Detect which cell encompasses the target text, then output its (X, Y) center coordinate. 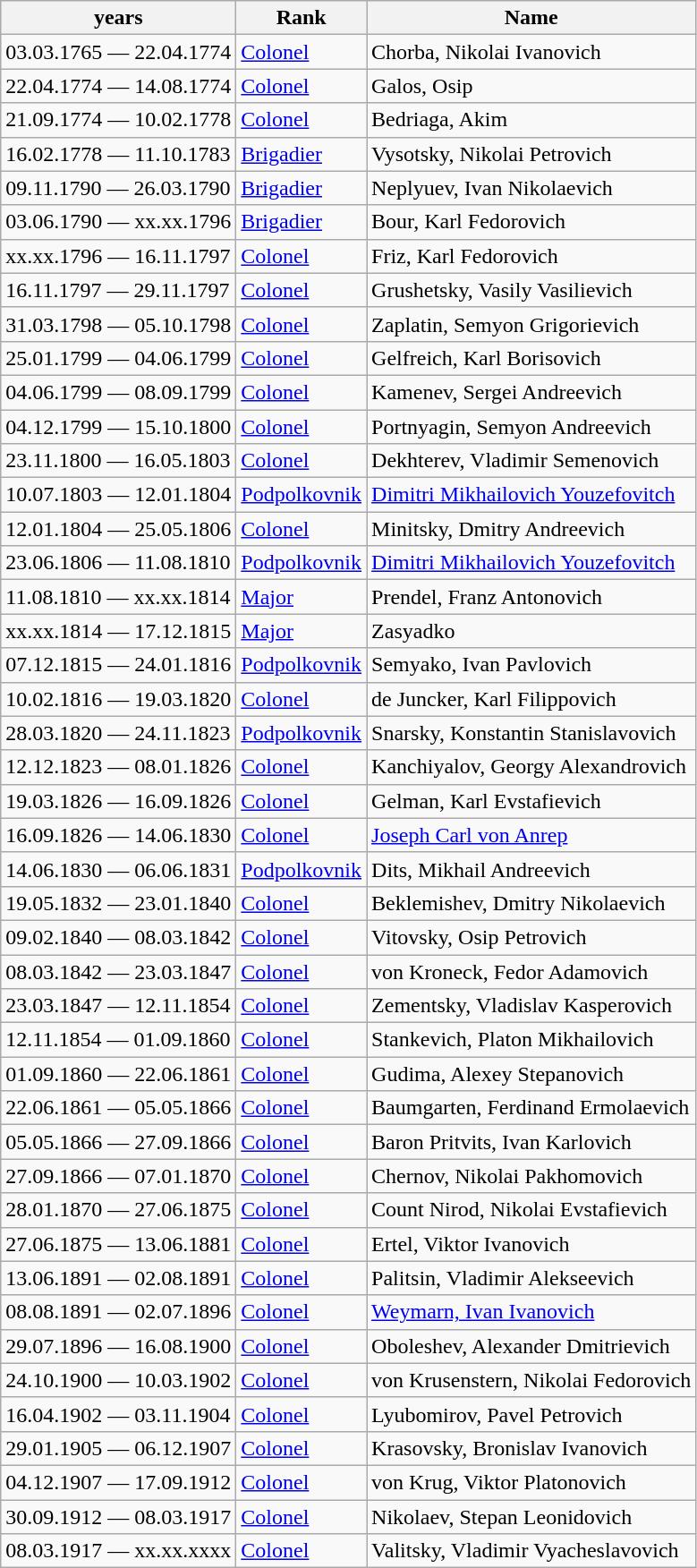
23.11.1800 — 16.05.1803 (118, 461)
Ertel, Viktor Ivanovich (531, 1244)
28.03.1820 — 24.11.1823 (118, 733)
Baron Pritvits, Ivan Karlovich (531, 1142)
хх.хх.1814 — 17.12.1815 (118, 631)
Prendel, Franz Antonovich (531, 597)
12.12.1823 — 08.01.1826 (118, 767)
Semyako, Ivan Pavlovich (531, 665)
Gelfreich, Karl Borisovich (531, 358)
Gudima, Alexey Stepanovich (531, 1074)
Grushetsky, Vasily Vasilievich (531, 290)
Snarsky, Konstantin Stanislavovich (531, 733)
Baumgarten, Ferdinand Ermolaevich (531, 1108)
04.06.1799 — 08.09.1799 (118, 392)
29.01.1905 — 06.12.1907 (118, 1448)
Weymarn, Ivan Ivanovich (531, 1312)
05.05.1866 — 27.09.1866 (118, 1142)
Chernov, Nikolai Pakhomovich (531, 1176)
31.03.1798 — 05.10.1798 (118, 324)
Nikolaev, Stepan Leonidovich (531, 1517)
12.01.1804 — 25.05.1806 (118, 529)
29.07.1896 — 16.08.1900 (118, 1346)
Chorba, Nikolai Ivanovich (531, 52)
08.03.1917 — хх.хх.хххх (118, 1551)
28.01.1870 — 27.06.1875 (118, 1210)
Galos, Osip (531, 86)
30.09.1912 — 08.03.1917 (118, 1517)
von Krug, Viktor Platonovich (531, 1482)
Gelman, Karl Evstafievich (531, 801)
Neplyuev, Ivan Nikolaevich (531, 188)
Bour, Karl Fedorovich (531, 222)
Vysotsky, Nikolai Petrovich (531, 154)
de Juncker, Karl Filippovich (531, 699)
14.06.1830 — 06.06.1831 (118, 869)
Krasovsky, Bronislav Ivanovich (531, 1448)
08.08.1891 — 02.07.1896 (118, 1312)
Beklemishev, Dmitry Nikolaevich (531, 903)
Vitovsky, Osip Petrovich (531, 937)
19.05.1832 — 23.01.1840 (118, 903)
Kanchiyalov, Georgy Alexandrovich (531, 767)
23.06.1806 — 11.08.1810 (118, 563)
Friz, Karl Fedorovich (531, 256)
12.11.1854 — 01.09.1860 (118, 1040)
22.06.1861 — 05.05.1866 (118, 1108)
09.11.1790 — 26.03.1790 (118, 188)
27.09.1866 — 07.01.1870 (118, 1176)
27.06.1875 — 13.06.1881 (118, 1244)
von Krusenstern, Nikolai Fedorovich (531, 1380)
Kamenev, Sergei Andreevich (531, 392)
Portnyagin, Semyon Andreevich (531, 427)
Zementsky, Vladislav Kasperovich (531, 1006)
07.12.1815 — 24.01.1816 (118, 665)
21.09.1774 — 10.02.1778 (118, 120)
16.09.1826 — 14.06.1830 (118, 835)
16.11.1797 — 29.11.1797 (118, 290)
Bedriaga, Akim (531, 120)
Zasyadko (531, 631)
04.12.1907 — 17.09.1912 (118, 1482)
Oboleshev, Alexander Dmitrievich (531, 1346)
Stankevich, Platon Mikhailovich (531, 1040)
24.10.1900 — 10.03.1902 (118, 1380)
10.02.1816 — 19.03.1820 (118, 699)
16.02.1778 — 11.10.1783 (118, 154)
23.03.1847 — 12.11.1854 (118, 1006)
Joseph Carl von Anrep (531, 835)
09.02.1840 — 08.03.1842 (118, 937)
Rank (302, 18)
04.12.1799 — 15.10.1800 (118, 427)
03.03.1765 — 22.04.1774 (118, 52)
08.03.1842 — 23.03.1847 (118, 971)
Minitsky, Dmitry Andreevich (531, 529)
01.09.1860 — 22.06.1861 (118, 1074)
16.04.1902 — 03.11.1904 (118, 1414)
03.06.1790 — хх.хх.1796 (118, 222)
11.08.1810 — хх.хх.1814 (118, 597)
Name (531, 18)
13.06.1891 — 02.08.1891 (118, 1278)
Dits, Mikhail Andreevich (531, 869)
19.03.1826 — 16.09.1826 (118, 801)
10.07.1803 — 12.01.1804 (118, 495)
von Kroneck, Fedor Adamovich (531, 971)
25.01.1799 — 04.06.1799 (118, 358)
years (118, 18)
22.04.1774 — 14.08.1774 (118, 86)
Palitsin, Vladimir Alekseevich (531, 1278)
Dekhterev, Vladimir Semenovich (531, 461)
Count Nirod, Nikolai Evstafievich (531, 1210)
Lyubomirov, Pavel Petrovich (531, 1414)
Zaplatin, Semyon Grigorievich (531, 324)
Valitsky, Vladimir Vyacheslavovich (531, 1551)
хх.хх.1796 — 16.11.1797 (118, 256)
